Detect which cell encompasses the target text, then output its (X, Y) center coordinate. 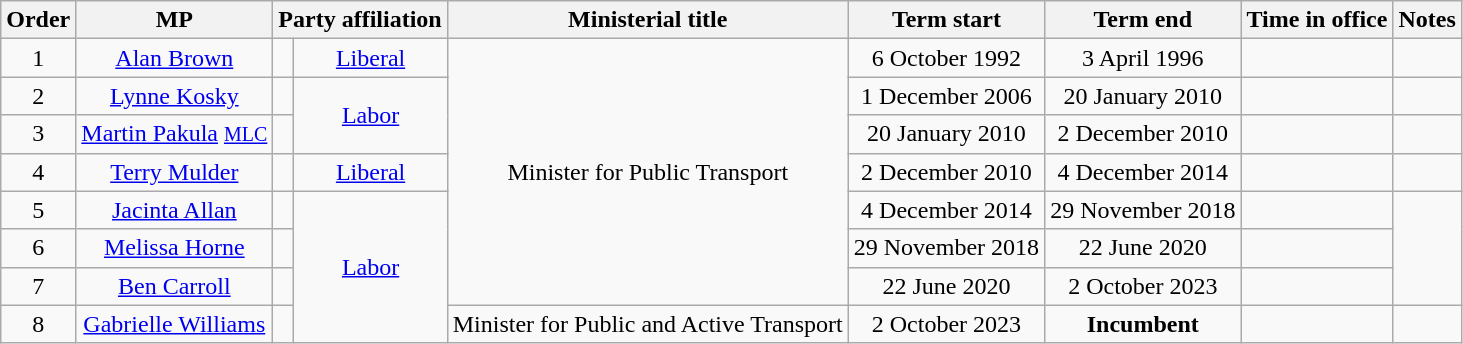
Ministerial title (648, 20)
Minister for Public and Active Transport (648, 324)
Term end (1143, 20)
Term start (946, 20)
Notes (1427, 20)
Minister for Public Transport (648, 172)
Melissa Horne (174, 248)
Jacinta Allan (174, 210)
8 (38, 324)
6 October 1992 (946, 58)
6 (38, 248)
Ben Carroll (174, 286)
Time in office (1317, 20)
3 April 1996 (1143, 58)
Lynne Kosky (174, 96)
3 (38, 134)
Order (38, 20)
Alan Brown (174, 58)
4 (38, 172)
2 (38, 96)
Party affiliation (360, 20)
Gabrielle Williams (174, 324)
1 (38, 58)
MP (174, 20)
Terry Mulder (174, 172)
Martin Pakula MLC (174, 134)
5 (38, 210)
Incumbent (1143, 324)
1 December 2006 (946, 96)
7 (38, 286)
